Determine the (x, y) coordinate at the center of the cell enclosing the given text.  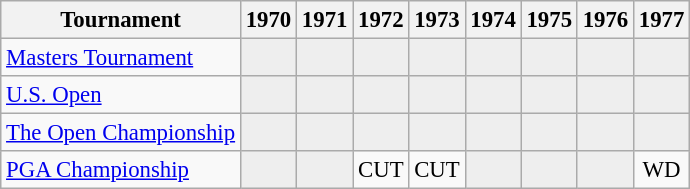
Masters Tournament (121, 58)
U.S. Open (121, 95)
1973 (437, 20)
The Open Championship (121, 133)
1976 (605, 20)
1974 (493, 20)
Tournament (121, 20)
1977 (661, 20)
1975 (549, 20)
WD (661, 170)
1970 (268, 20)
1971 (325, 20)
1972 (381, 20)
PGA Championship (121, 170)
